Return (x, y) of the center of cell containing provided text 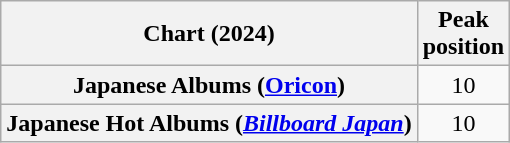
Peakposition (463, 34)
Chart (2024) (209, 34)
Japanese Albums (Oricon) (209, 85)
Japanese Hot Albums (Billboard Japan) (209, 123)
